Capture the cell that displays the provided text and extract its (x, y) central coordinate. 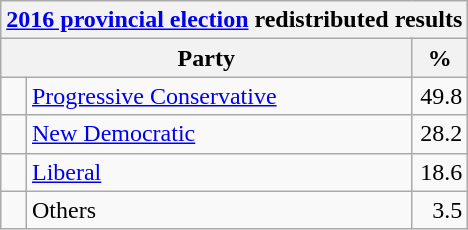
28.2 (440, 134)
% (440, 58)
3.5 (440, 210)
49.8 (440, 96)
Progressive Conservative (218, 96)
Liberal (218, 172)
18.6 (440, 172)
2016 provincial election redistributed results (234, 20)
New Democratic (218, 134)
Party (206, 58)
Others (218, 210)
